Pinpoint the cell where the given text exists, returning its (X, Y) midpoint coordinate. 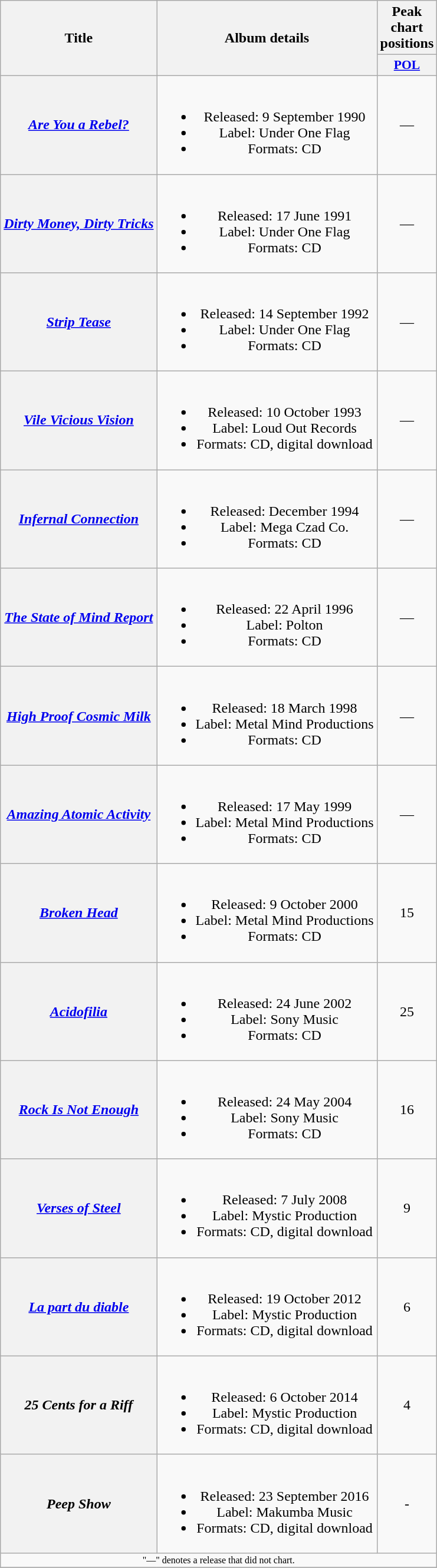
Released: 18 March 1998Label: Metal Mind ProductionsFormats: CD (267, 716)
"—" denotes a release that did not chart. (219, 1560)
Dirty Money, Dirty Tricks (79, 224)
Rock Is Not Enough (79, 1109)
25 (407, 1012)
Released: 24 June 2002Label: Sony MusicFormats: CD (267, 1012)
Released: 9 September 1990Label: Under One FlagFormats: CD (267, 125)
Released: 9 October 2000Label: Metal Mind ProductionsFormats: CD (267, 913)
Amazing Atomic Activity (79, 815)
Released: 6 October 2014Label: Mystic ProductionFormats: CD, digital download (267, 1405)
Released: December 1994Label: Mega Czad Co.Formats: CD (267, 519)
Released: 14 September 1992Label: Under One FlagFormats: CD (267, 322)
Album details (267, 38)
6 (407, 1306)
16 (407, 1109)
Released: 17 May 1999Label: Metal Mind ProductionsFormats: CD (267, 815)
Released: 17 June 1991Label: Under One FlagFormats: CD (267, 224)
Released: 19 October 2012Label: Mystic ProductionFormats: CD, digital download (267, 1306)
Strip Tease (79, 322)
15 (407, 913)
Released: 24 May 2004Label: Sony MusicFormats: CD (267, 1109)
Broken Head (79, 913)
Verses of Steel (79, 1208)
Peep Show (79, 1503)
Peak chart positions (407, 28)
Released: 10 October 1993Label: Loud Out RecordsFormats: CD, digital download (267, 421)
POL (407, 65)
High Proof Cosmic Milk (79, 716)
Are You a Rebel? (79, 125)
Vile Vicious Vision (79, 421)
Released: 7 July 2008Label: Mystic ProductionFormats: CD, digital download (267, 1208)
Infernal Connection (79, 519)
- (407, 1503)
The State of Mind Report (79, 618)
9 (407, 1208)
La part du diable (79, 1306)
Released: 23 September 2016Label: Makumba MusicFormats: CD, digital download (267, 1503)
25 Cents for a Riff (79, 1405)
Title (79, 38)
4 (407, 1405)
Acidofilia (79, 1012)
Released: 22 April 1996Label: PoltonFormats: CD (267, 618)
